From the cell containing the given text, extract its center point as (x, y) coordinate. 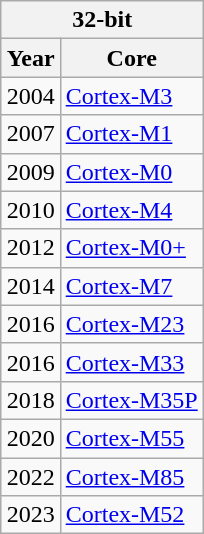
Cortex-M85 (132, 477)
Cortex-M23 (132, 324)
2022 (30, 477)
Cortex-M7 (132, 286)
2018 (30, 400)
2012 (30, 248)
Cortex-M3 (132, 96)
2007 (30, 134)
Core (132, 58)
2010 (30, 210)
2023 (30, 515)
Cortex-M55 (132, 438)
Year (30, 58)
2014 (30, 286)
2009 (30, 172)
2020 (30, 438)
Cortex-M4 (132, 210)
2004 (30, 96)
32-bit (102, 20)
Cortex-M35P (132, 400)
Cortex-M33 (132, 362)
Cortex-M0+ (132, 248)
Cortex-M0 (132, 172)
Cortex-M52 (132, 515)
Cortex-M1 (132, 134)
